Identify which cell holds the provided text, then report its [X, Y] central coordinate. 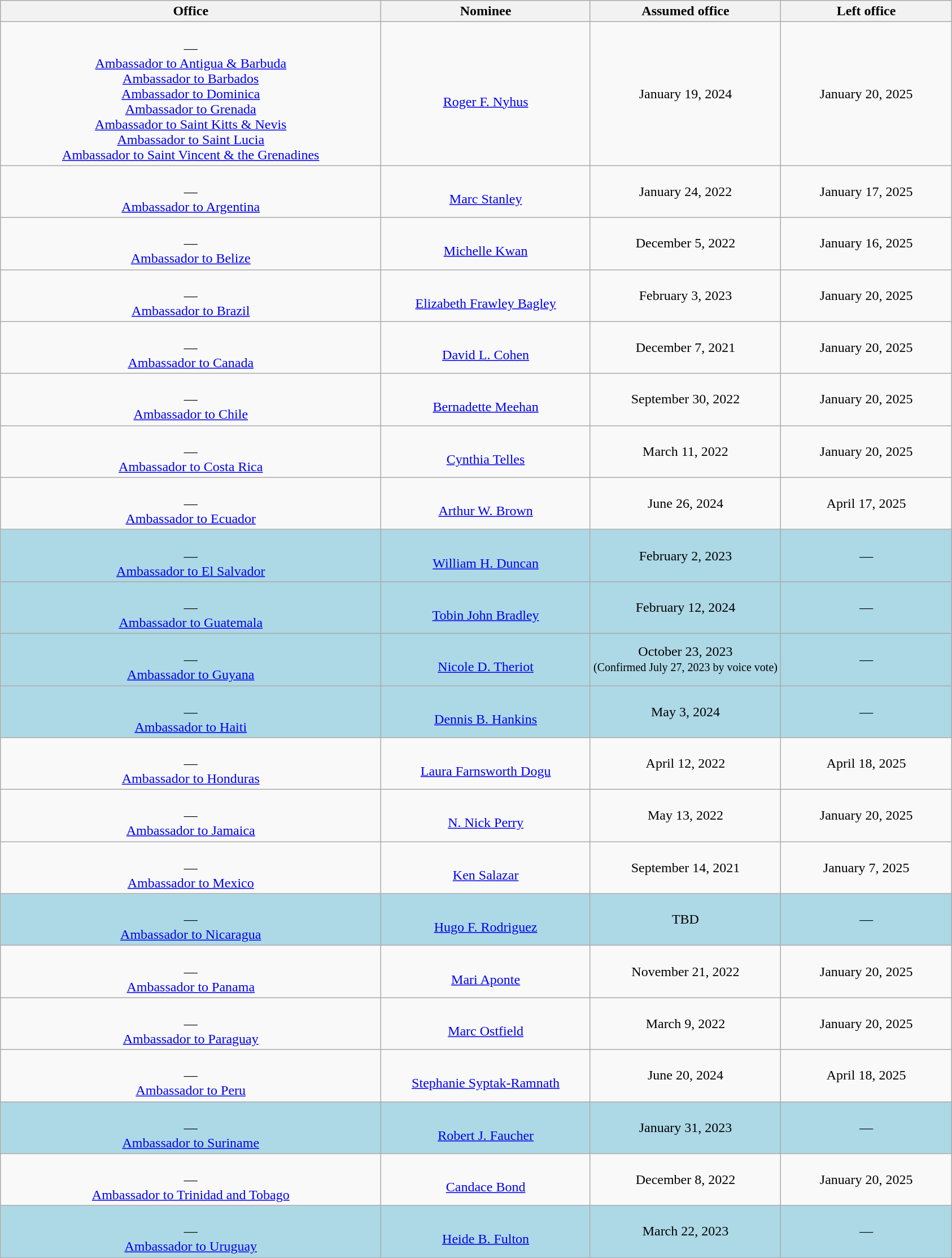
June 20, 2024 [685, 1076]
—Ambassador to Argentina [191, 191]
January 19, 2024 [685, 94]
March 22, 2023 [685, 1231]
—Ambassador to Brazil [191, 295]
January 16, 2025 [866, 243]
Laura Farnsworth Dogu [486, 764]
—Ambassador to Ecuador [191, 503]
David L. Cohen [486, 347]
Cynthia Telles [486, 451]
N. Nick Perry [486, 816]
—Ambassador to El Salvador [191, 555]
—Ambassador to Nicaragua [191, 920]
—Ambassador to Canada [191, 347]
May 13, 2022 [685, 816]
—Ambassador to Costa Rica [191, 451]
September 30, 2022 [685, 399]
—Ambassador to Uruguay [191, 1231]
April 12, 2022 [685, 764]
Nicole D. Theriot [486, 659]
Nominee [486, 11]
—Ambassador to Peru [191, 1076]
Candace Bond [486, 1179]
February 3, 2023 [685, 295]
Heide B. Fulton [486, 1231]
—Ambassador to Guatemala [191, 607]
Left office [866, 11]
Dennis B. Hankins [486, 712]
October 23, 2023(Confirmed July 27, 2023 by voice vote) [685, 659]
Roger F. Nyhus [486, 94]
—Ambassador to Honduras [191, 764]
—Ambassador to Trinidad and Tobago [191, 1179]
May 3, 2024 [685, 712]
February 2, 2023 [685, 555]
—Ambassador to Chile [191, 399]
Stephanie Syptak-Ramnath [486, 1076]
Michelle Kwan [486, 243]
—Ambassador to Guyana [191, 659]
Mari Aponte [486, 972]
Marc Stanley [486, 191]
December 7, 2021 [685, 347]
Office [191, 11]
January 17, 2025 [866, 191]
Robert J. Faucher [486, 1128]
Bernadette Meehan [486, 399]
Elizabeth Frawley Bagley [486, 295]
January 24, 2022 [685, 191]
November 21, 2022 [685, 972]
Ken Salazar [486, 868]
March 11, 2022 [685, 451]
June 26, 2024 [685, 503]
Hugo F. Rodriguez [486, 920]
March 9, 2022 [685, 1024]
—Ambassador to Haiti [191, 712]
—Ambassador to Suriname [191, 1128]
December 8, 2022 [685, 1179]
—Ambassador to Jamaica [191, 816]
TBD [685, 920]
Arthur W. Brown [486, 503]
—Ambassador to Mexico [191, 868]
Assumed office [685, 11]
January 7, 2025 [866, 868]
Marc Ostfield [486, 1024]
—Ambassador to Belize [191, 243]
—Ambassador to Paraguay [191, 1024]
April 17, 2025 [866, 503]
December 5, 2022 [685, 243]
William H. Duncan [486, 555]
—Ambassador to Panama [191, 972]
September 14, 2021 [685, 868]
February 12, 2024 [685, 607]
Tobin John Bradley [486, 607]
January 31, 2023 [685, 1128]
